Capture the cell that displays the provided text and extract its (x, y) central coordinate. 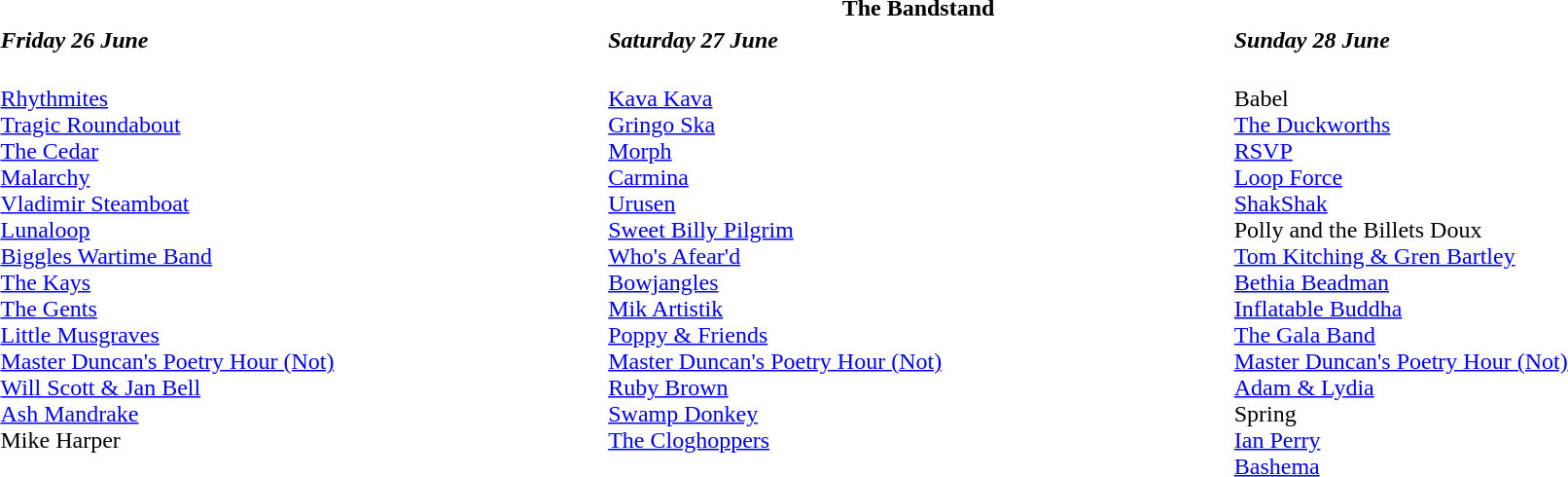
Saturday 27 June (918, 40)
